Search for the cell housing the specified text and yield its [x, y] center coordinate. 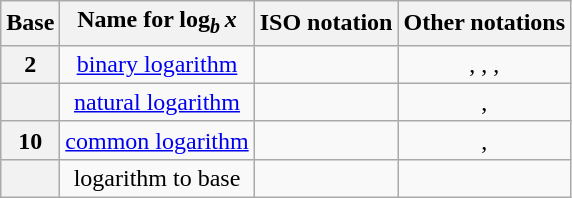
Base [30, 23]
binary logarithm [157, 64]
, , , [484, 64]
Name for logb x [157, 23]
common logarithm [157, 140]
2 [30, 64]
ISO notation [326, 23]
Other notations [484, 23]
10 [30, 140]
logarithm to base [157, 178]
natural logarithm [157, 102]
